Return (x, y) of the center of cell containing provided text 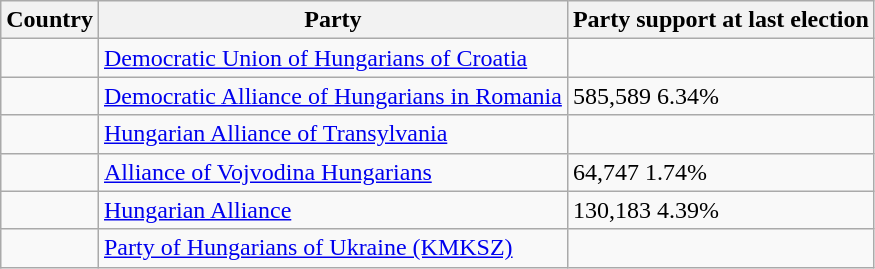
Hungarian Alliance (332, 210)
Hungarian Alliance of Transylvania (332, 134)
Party support at last election (720, 20)
130,183 4.39% (720, 210)
Party of Hungarians of Ukraine (KMKSZ) (332, 248)
Party (332, 20)
Alliance of Vojvodina Hungarians (332, 172)
Democratic Alliance of Hungarians in Romania (332, 96)
Democratic Union of Hungarians of Croatia (332, 58)
64,747 1.74% (720, 172)
Country (50, 20)
585,589 6.34% (720, 96)
